Scan for the cell matching the given text and deliver its (X, Y) coordinate at center. 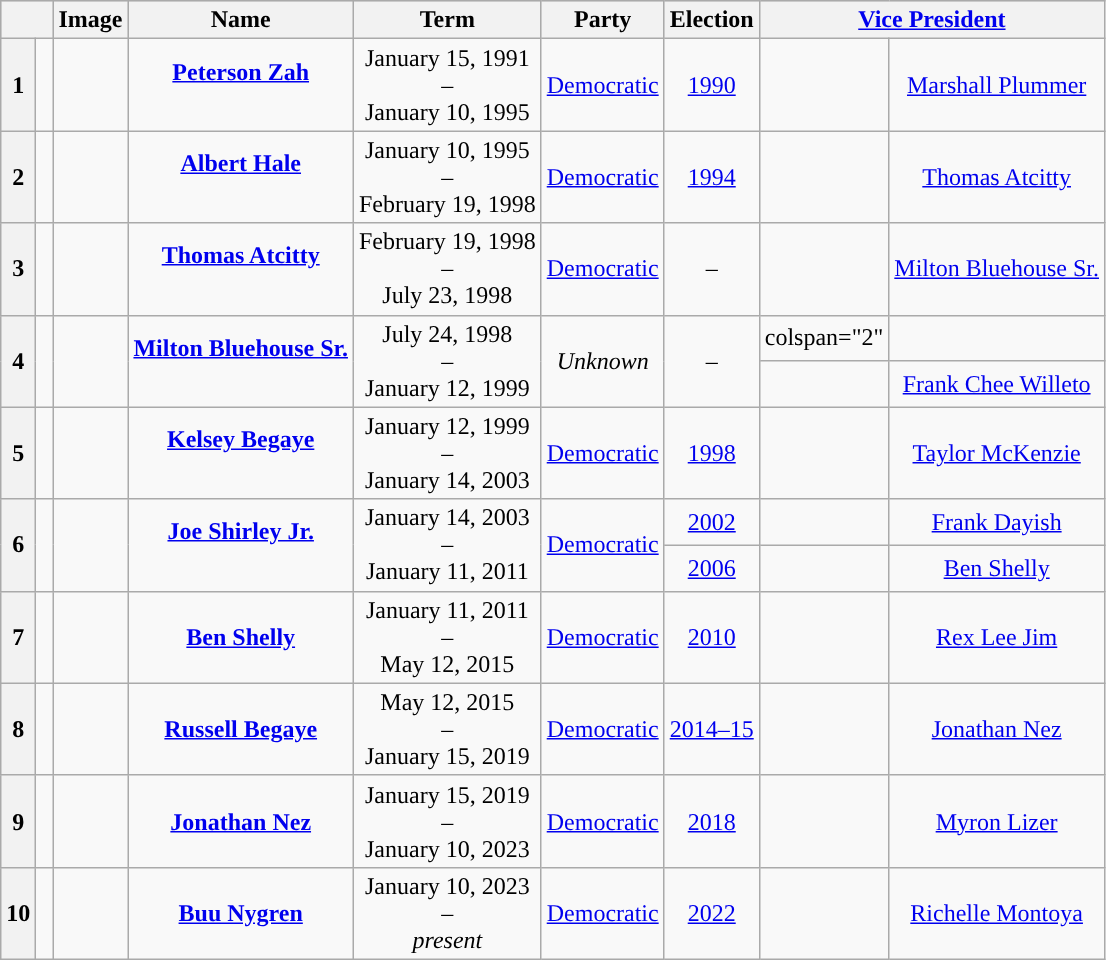
2010 (712, 637)
January 15, 2019–January 10, 2023 (447, 821)
Kelsey Begaye (241, 453)
2022 (712, 913)
Term (447, 20)
Myron Lizer (997, 821)
January 10, 1995–February 19, 1998 (447, 177)
6 (18, 545)
1 (18, 85)
10 (18, 913)
Peterson Zah (241, 85)
2006 (712, 568)
Unknown (602, 361)
January 11, 2011–May 12, 2015 (447, 637)
4 (18, 361)
May 12, 2015–January 15, 2019 (447, 729)
2018 (712, 821)
January 14, 2003–January 11, 2011 (447, 545)
Taylor McKenzie (997, 453)
January 15, 1991–January 10, 1995 (447, 85)
2002 (712, 522)
2 (18, 177)
Vice President (932, 20)
Party (602, 20)
9 (18, 821)
July 24, 1998–January 12, 1999 (447, 361)
1994 (712, 177)
Russell Begaye (241, 729)
January 12, 1999–January 14, 2003 (447, 453)
1990 (712, 85)
1998 (712, 453)
January 10, 2023–present (447, 913)
Buu Nygren (241, 913)
Joe Shirley Jr. (241, 545)
Rex Lee Jim (997, 637)
Name (241, 20)
colspan="2" (824, 338)
Frank Dayish (997, 522)
5 (18, 453)
Election (712, 20)
Frank Chee Willeto (997, 384)
Marshall Plummer (997, 85)
Richelle Montoya (997, 913)
February 19, 1998–July 23, 1998 (447, 269)
Albert Hale (241, 177)
2014–15 (712, 729)
3 (18, 269)
Image (90, 20)
7 (18, 637)
8 (18, 729)
